Identify which cell holds the provided text, then report its [X, Y] central coordinate. 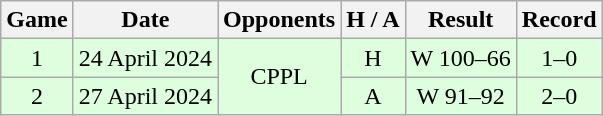
H [373, 58]
Game [37, 20]
Result [460, 20]
Opponents [280, 20]
CPPL [280, 77]
W 91–92 [460, 96]
2 [37, 96]
W 100–66 [460, 58]
H / A [373, 20]
A [373, 96]
27 April 2024 [145, 96]
1 [37, 58]
Record [559, 20]
Date [145, 20]
2–0 [559, 96]
1–0 [559, 58]
24 April 2024 [145, 58]
